Determine the [x, y] coordinate at the center of the cell enclosing the given text.  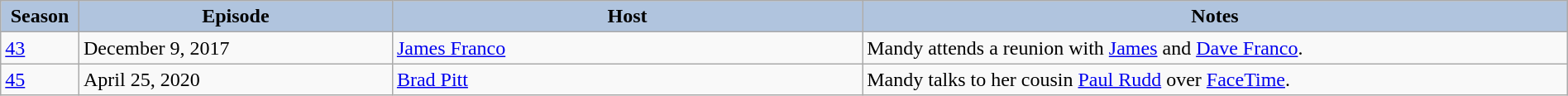
December 9, 2017 [235, 48]
Season [40, 17]
Mandy talks to her cousin Paul Rudd over FaceTime. [1216, 79]
James Franco [627, 48]
45 [40, 79]
April 25, 2020 [235, 79]
Notes [1216, 17]
Mandy attends a reunion with James and Dave Franco. [1216, 48]
Brad Pitt [627, 79]
43 [40, 48]
Host [627, 17]
Episode [235, 17]
